Return the [x, y] coordinate for the center point of the cell that contains the specified text.  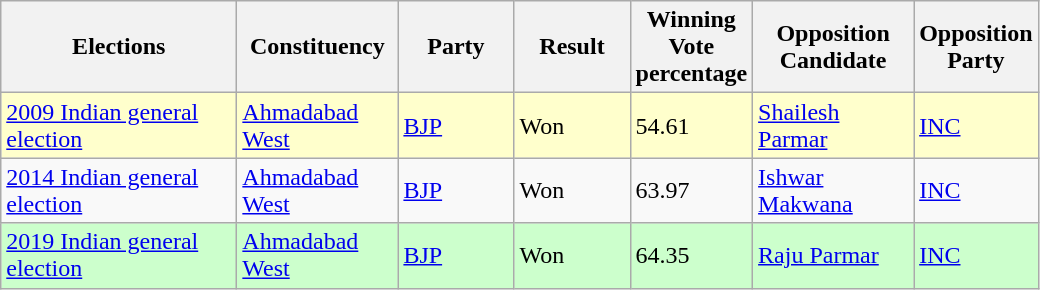
Opposition Candidate [834, 47]
63.97 [692, 190]
Winning Vote percentage [692, 47]
Constituency [318, 47]
Ishwar Makwana [834, 190]
64.35 [692, 256]
Shailesh Parmar [834, 126]
54.61 [692, 126]
Opposition Party [976, 47]
Party [456, 47]
Elections [119, 47]
Result [572, 47]
2014 Indian general election [119, 190]
2019 Indian general election [119, 256]
Raju Parmar [834, 256]
2009 Indian general election [119, 126]
